Determine the [X, Y] coordinate at the center of the cell enclosing the given text.  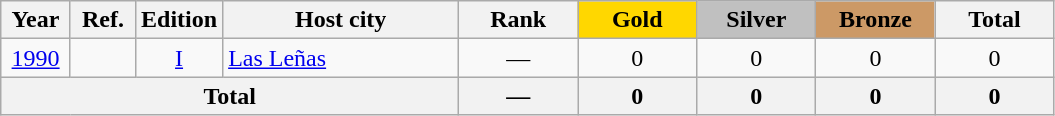
Edition [180, 20]
Ref. [102, 20]
Year [36, 20]
Gold [638, 20]
Las Leñas [341, 58]
Silver [756, 20]
Bronze [876, 20]
1990 [36, 58]
Rank [518, 20]
Host city [341, 20]
I [180, 58]
